From the cell containing the given text, extract its center point as [x, y] coordinate. 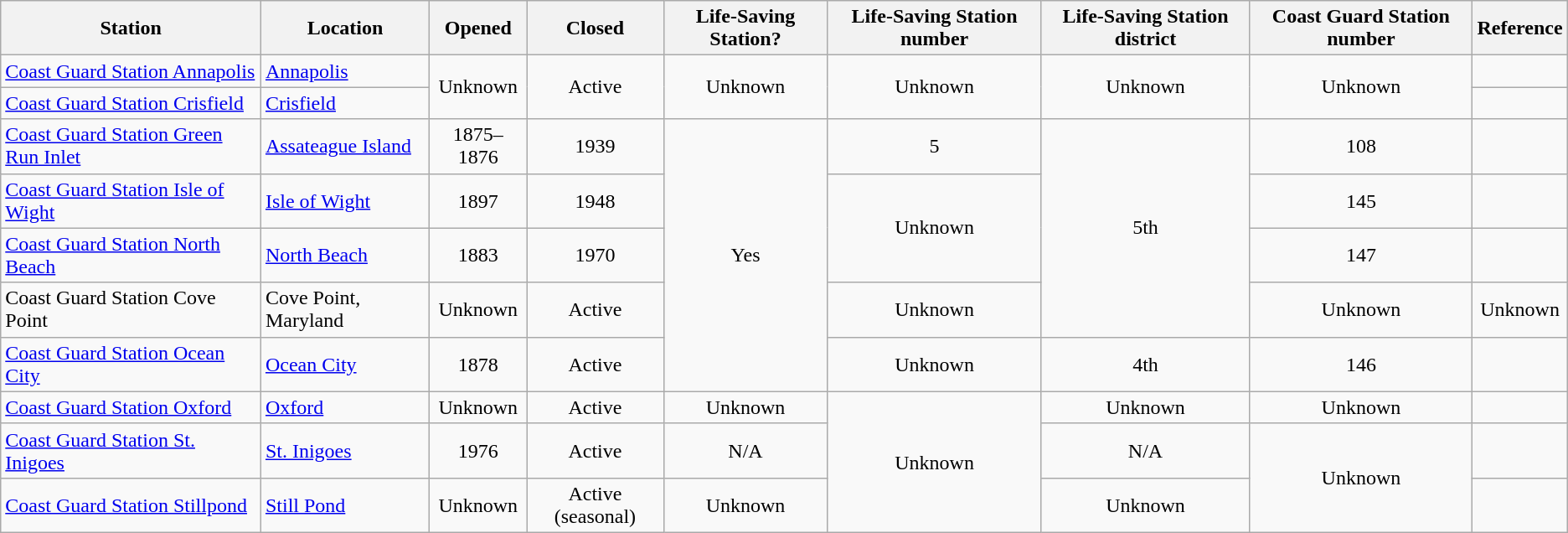
Crisfield [345, 103]
Station [131, 28]
North Beach [345, 255]
1883 [478, 255]
Life-Saving Station district [1146, 28]
St. Inigoes [345, 451]
Yes [745, 255]
1970 [595, 255]
108 [1361, 146]
Annapolis [345, 71]
1875–1876 [478, 146]
Coast Guard Station St. Inigoes [131, 451]
Oxford [345, 407]
Life-Saving Station? [745, 28]
1897 [478, 201]
Coast Guard Station North Beach [131, 255]
1878 [478, 364]
Coast Guard Station Annapolis [131, 71]
Coast Guard Station Ocean City [131, 364]
1948 [595, 201]
Coast Guard Station Oxford [131, 407]
145 [1361, 201]
Assateague Island [345, 146]
Cove Point, Maryland [345, 310]
Coast Guard Station Crisfield [131, 103]
Coast Guard Station Stillpond [131, 505]
Closed [595, 28]
Reference [1519, 28]
Isle of Wight [345, 201]
Coast Guard Station Isle of Wight [131, 201]
4th [1146, 364]
Location [345, 28]
147 [1361, 255]
Still Pond [345, 505]
Coast Guard Station number [1361, 28]
146 [1361, 364]
5 [935, 146]
Ocean City [345, 364]
Coast Guard Station Cove Point [131, 310]
5th [1146, 228]
Coast Guard Station Green Run Inlet [131, 146]
Opened [478, 28]
1939 [595, 146]
Active (seasonal) [595, 505]
Life-Saving Station number [935, 28]
1976 [478, 451]
